From the cell containing the given text, extract its center point as [X, Y] coordinate. 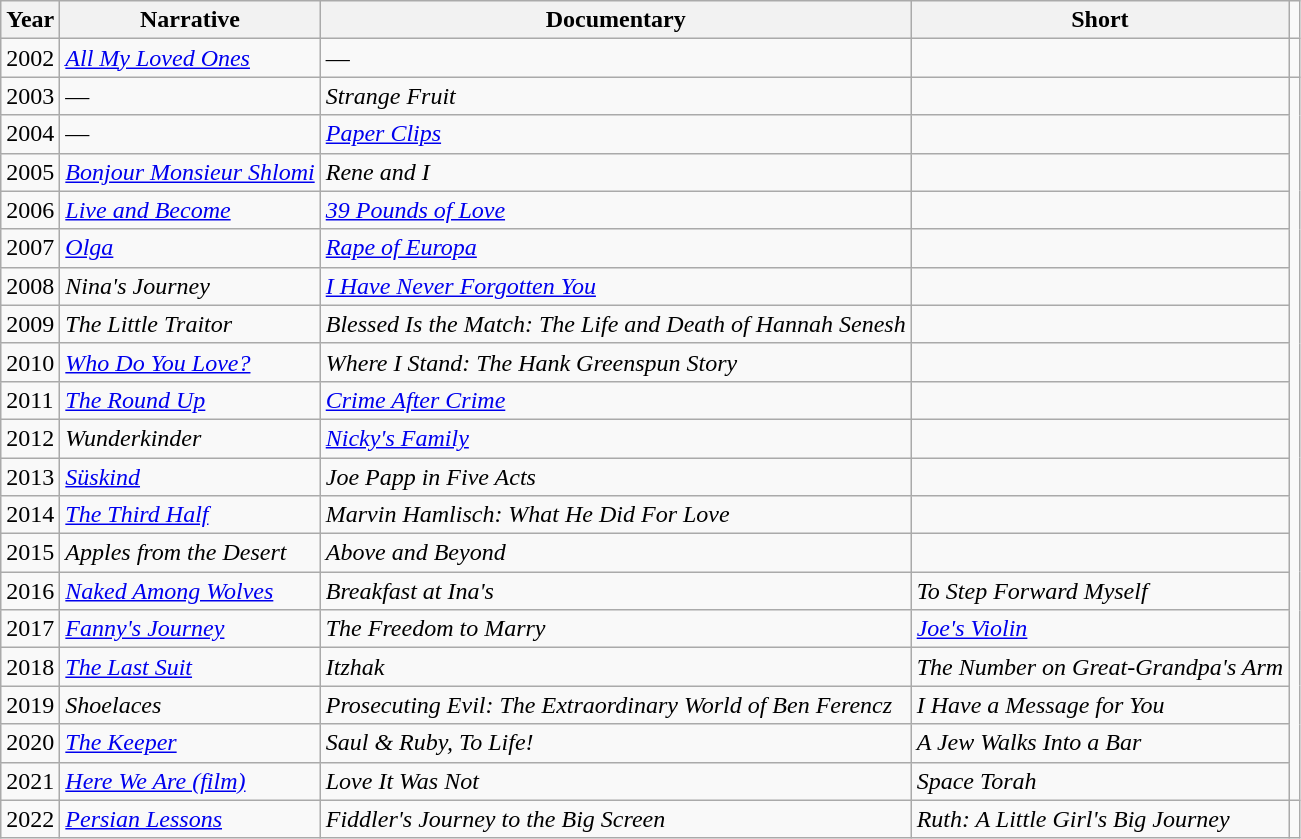
Apples from the Desert [190, 553]
2022 [30, 819]
Documentary [616, 20]
Nicky's Family [616, 438]
2008 [30, 286]
2009 [30, 324]
Above and Beyond [616, 553]
2010 [30, 362]
Crime After Crime [616, 400]
Prosecuting Evil: The Extraordinary World of Ben Ferencz [616, 705]
Joe Papp in Five Acts [616, 477]
I Have a Message for You [1100, 705]
Nina's Journey [190, 286]
2016 [30, 591]
Live and Become [190, 210]
Breakfast at Ina's [616, 591]
Persian Lessons [190, 819]
A Jew Walks Into a Bar [1100, 743]
2012 [30, 438]
The Third Half [190, 515]
Narrative [190, 20]
Shoelaces [190, 705]
39 Pounds of Love [616, 210]
Who Do You Love? [190, 362]
To Step Forward Myself [1100, 591]
Year [30, 20]
Rene and I [616, 172]
Space Torah [1100, 781]
Süskind [190, 477]
2003 [30, 96]
2014 [30, 515]
The Keeper [190, 743]
The Round Up [190, 400]
Joe's Violin [1100, 629]
Wunderkinder [190, 438]
2021 [30, 781]
Strange Fruit [616, 96]
Fanny's Journey [190, 629]
2006 [30, 210]
Saul & Ruby, To Life! [616, 743]
2002 [30, 58]
Naked Among Wolves [190, 591]
The Number on Great-Grandpa's Arm [1100, 667]
The Freedom to Marry [616, 629]
2005 [30, 172]
2004 [30, 134]
The Little Traitor [190, 324]
2017 [30, 629]
Olga [190, 248]
Love It Was Not [616, 781]
I Have Never Forgotten You [616, 286]
Here We Are (film) [190, 781]
2020 [30, 743]
2007 [30, 248]
All My Loved Ones [190, 58]
2015 [30, 553]
Bonjour Monsieur Shlomi [190, 172]
2019 [30, 705]
2018 [30, 667]
Where I Stand: The Hank Greenspun Story [616, 362]
2013 [30, 477]
Itzhak [616, 667]
Marvin Hamlisch: What He Did For Love [616, 515]
2011 [30, 400]
Blessed Is the Match: The Life and Death of Hannah Senesh [616, 324]
Ruth: A Little Girl's Big Journey [1100, 819]
Rape of Europa [616, 248]
The Last Suit [190, 667]
Short [1100, 20]
Fiddler's Journey to the Big Screen [616, 819]
Paper Clips [616, 134]
